Output the [X, Y] coordinate of the center of the cell containing the given text.  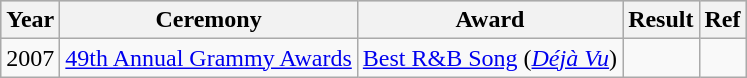
Award [490, 20]
Ref [722, 20]
2007 [30, 58]
Ceremony [208, 20]
Best R&B Song (Déjà Vu) [490, 58]
Year [30, 20]
Result [661, 20]
49th Annual Grammy Awards [208, 58]
